Return the [x, y] coordinate for the center point of the cell that contains the specified text.  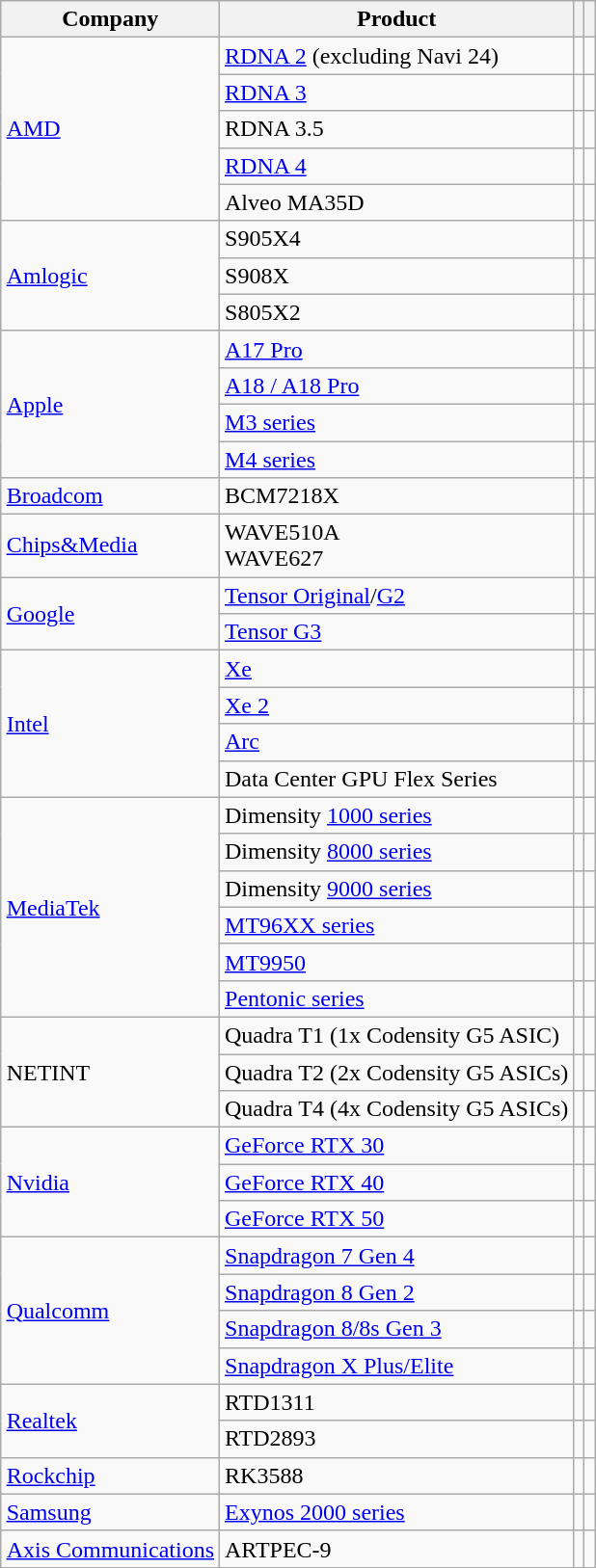
Data Center GPU Flex Series [397, 779]
Snapdragon 7 Gen 4 [397, 1256]
Nvidia [110, 1183]
WAVE510A WAVE627 [397, 545]
Quadra T2 (2x Codensity G5 ASICs) [397, 1073]
MT96XX series [397, 925]
Company [110, 19]
A18 / A18 Pro [397, 385]
M4 series [397, 460]
Chips&Media [110, 545]
RDNA 4 [397, 166]
A17 Pro [397, 349]
NETINT [110, 1072]
Dimensity 1000 series [397, 815]
Realtek [110, 1421]
GeForce RTX 50 [397, 1219]
ARTPEC-9 [397, 1549]
GeForce RTX 30 [397, 1146]
Broadcom [110, 496]
RDNA 3.5 [397, 129]
Alveo MA35D [397, 202]
Quadra T1 (1x Codensity G5 ASIC) [397, 1035]
RTD2893 [397, 1439]
S805X2 [397, 312]
Tensor Original/G2 [397, 596]
MediaTek [110, 907]
Qualcomm [110, 1311]
Quadra T4 (4x Codensity G5 ASICs) [397, 1109]
Dimensity 8000 series [397, 852]
S908X [397, 276]
Dimensity 9000 series [397, 889]
Apple [110, 404]
Tensor G3 [397, 632]
Snapdragon X Plus/Elite [397, 1366]
Amlogic [110, 276]
Pentonic series [397, 998]
Arc [397, 742]
Xe 2 [397, 705]
RDNA 2 (excluding Navi 24) [397, 56]
S905X4 [397, 239]
MT9950 [397, 962]
Snapdragon 8 Gen 2 [397, 1292]
Rockchip [110, 1475]
Product [397, 19]
Xe [397, 669]
Axis Communications [110, 1549]
RDNA 3 [397, 93]
Samsung [110, 1512]
Snapdragon 8/8s Gen 3 [397, 1329]
Exynos 2000 series [397, 1512]
Intel [110, 724]
GeForce RTX 40 [397, 1183]
M3 series [397, 422]
AMD [110, 129]
RTD1311 [397, 1402]
RK3588 [397, 1475]
Google [110, 614]
BCM7218X [397, 496]
